Scan for the cell matching the given text and deliver its (x, y) coordinate at center. 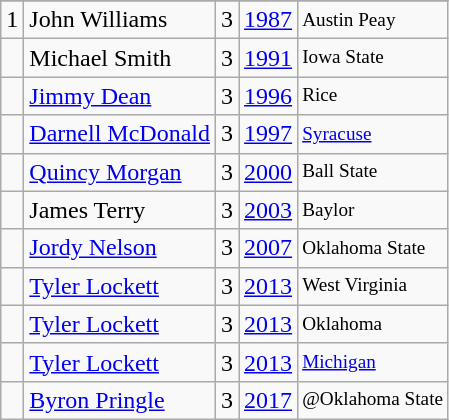
Oklahoma (373, 324)
Jimmy Dean (120, 96)
Iowa State (373, 58)
Byron Pringle (120, 400)
1997 (268, 134)
Oklahoma State (373, 248)
Quincy Morgan (120, 172)
1991 (268, 58)
1987 (268, 20)
2007 (268, 248)
Jordy Nelson (120, 248)
2017 (268, 400)
West Virginia (373, 286)
Ball State (373, 172)
Darnell McDonald (120, 134)
1 (12, 20)
Austin Peay (373, 20)
1996 (268, 96)
John Williams (120, 20)
@Oklahoma State (373, 400)
James Terry (120, 210)
Baylor (373, 210)
2000 (268, 172)
Rice (373, 96)
2003 (268, 210)
Michael Smith (120, 58)
Syracuse (373, 134)
Michigan (373, 362)
